Extract the [X, Y] coordinate from the center of the cell holding the provided text.  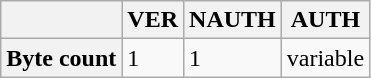
VER [153, 20]
Byte count [62, 58]
NAUTH [233, 20]
AUTH [325, 20]
variable [325, 58]
